Identify which cell holds the provided text, then report its [X, Y] central coordinate. 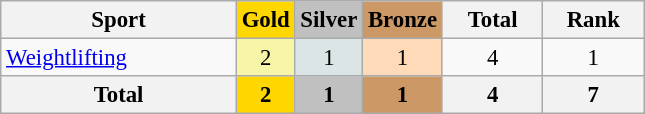
Bronze [403, 20]
Rank [594, 20]
7 [594, 95]
Silver [329, 20]
Weightlifting [119, 58]
Gold [266, 20]
Sport [119, 20]
